Determine the [x, y] coordinate at the center of the cell enclosing the given text.  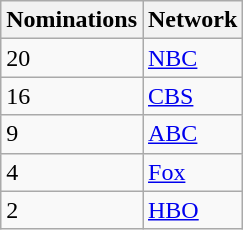
2 [72, 210]
NBC [192, 58]
ABC [192, 134]
HBO [192, 210]
20 [72, 58]
Nominations [72, 20]
9 [72, 134]
Network [192, 20]
4 [72, 172]
16 [72, 96]
CBS [192, 96]
Fox [192, 172]
